Output the [x, y] coordinate of the center of the cell containing the given text.  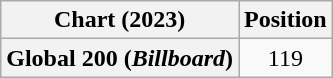
119 [285, 58]
Global 200 (Billboard) [120, 58]
Chart (2023) [120, 20]
Position [285, 20]
